Return the [X, Y] coordinate for the center point of the cell that contains the specified text.  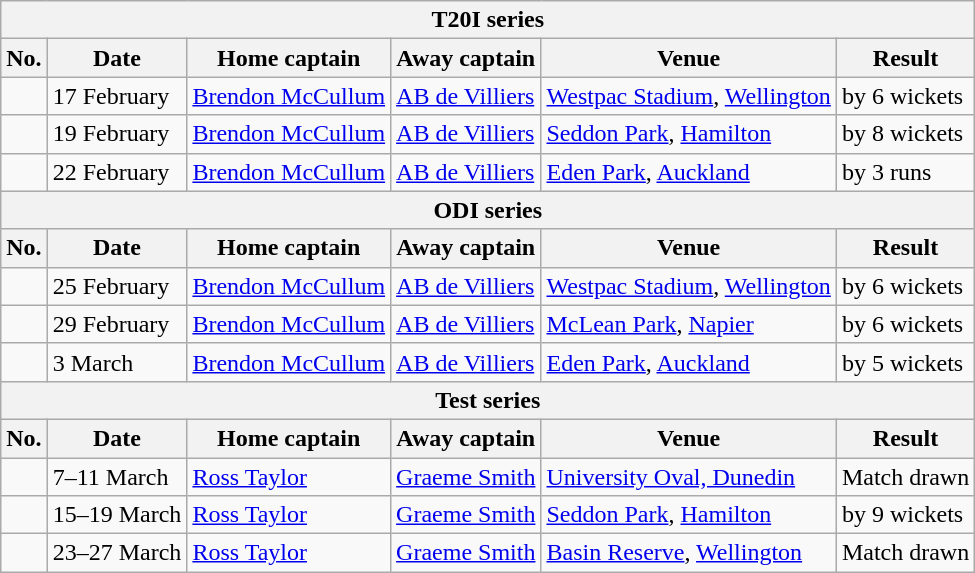
by 9 wickets [905, 515]
22 February [117, 172]
T20I series [488, 20]
ODI series [488, 210]
15–19 March [117, 515]
7–11 March [117, 477]
25 February [117, 286]
by 5 wickets [905, 362]
by 8 wickets [905, 134]
by 3 runs [905, 172]
Test series [488, 400]
19 February [117, 134]
17 February [117, 96]
Basin Reserve, Wellington [688, 553]
23–27 March [117, 553]
University Oval, Dunedin [688, 477]
McLean Park, Napier [688, 324]
29 February [117, 324]
3 March [117, 362]
